Find where the given text appears and provide that cell's center as (x, y) coordinate. 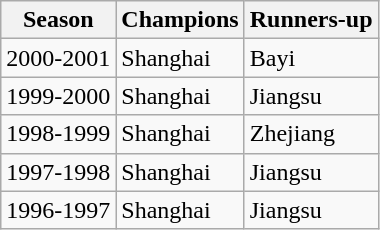
1998-1999 (58, 134)
Zhejiang (311, 134)
Runners-up (311, 20)
1999-2000 (58, 96)
1997-1998 (58, 172)
Bayi (311, 58)
2000-2001 (58, 58)
Season (58, 20)
1996-1997 (58, 210)
Champions (180, 20)
